From the cell containing the given text, extract its center point as (x, y) coordinate. 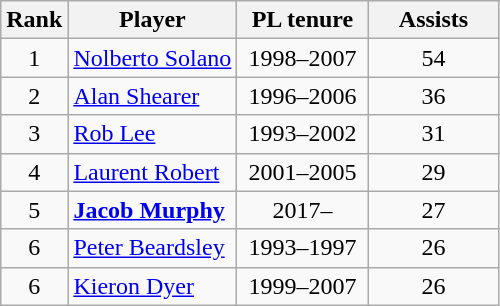
29 (434, 172)
PL tenure (302, 20)
1993–2002 (302, 134)
1996–2006 (302, 96)
3 (34, 134)
5 (34, 210)
Player (152, 20)
Assists (434, 20)
27 (434, 210)
Peter Beardsley (152, 248)
54 (434, 58)
Alan Shearer (152, 96)
1998–2007 (302, 58)
31 (434, 134)
1999–2007 (302, 286)
4 (34, 172)
Nolberto Solano (152, 58)
Laurent Robert (152, 172)
2 (34, 96)
Jacob Murphy (152, 210)
Rank (34, 20)
2017– (302, 210)
1 (34, 58)
2001–2005 (302, 172)
Kieron Dyer (152, 286)
Rob Lee (152, 134)
36 (434, 96)
1993–1997 (302, 248)
